Locate the cell with the specified text and output its (x, y) center coordinate. 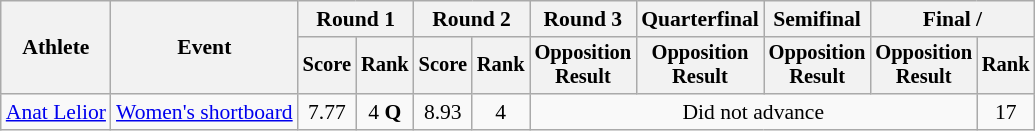
Quarterfinal (700, 19)
Did not advance (754, 112)
Semifinal (818, 19)
4 Q (385, 112)
Round 3 (584, 19)
17 (1006, 112)
Event (204, 48)
4 (501, 112)
8.93 (443, 112)
Athlete (56, 48)
7.77 (327, 112)
Round 1 (356, 19)
Anat Lelior (56, 112)
Women's shortboard (204, 112)
Final / (952, 19)
Round 2 (472, 19)
